Return the (X, Y) coordinate for the center point of the cell that contains the specified text.  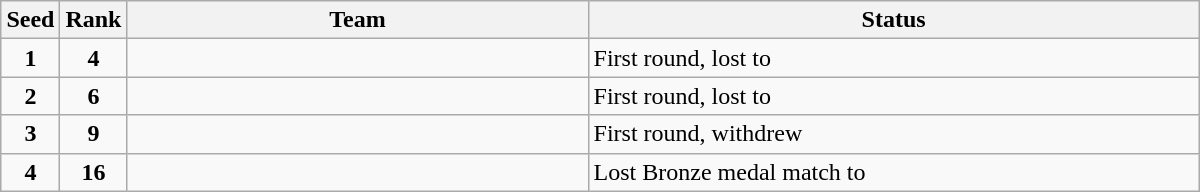
Status (894, 20)
2 (30, 96)
Seed (30, 20)
6 (94, 96)
3 (30, 134)
First round, withdrew (894, 134)
1 (30, 58)
9 (94, 134)
Team (358, 20)
16 (94, 172)
Lost Bronze medal match to (894, 172)
Rank (94, 20)
